Provide the [x, y] coordinate of the cell's center where the given text is located.  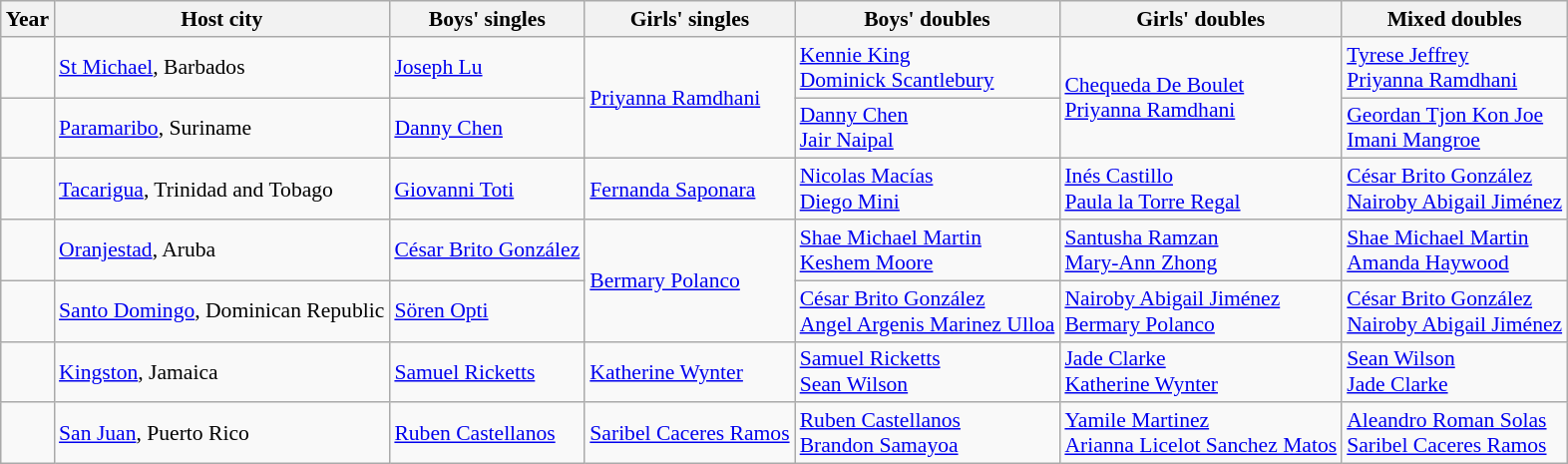
Inés Castillo Paula la Torre Regal [1201, 190]
Giovanni Toti [487, 190]
Geordan Tjon Kon Joe Imani Mangroe [1454, 128]
Ruben Castellanos [487, 433]
Sean Wilson Jade Clarke [1454, 371]
Samuel Ricketts Sean Wilson [928, 371]
Shae Michael Martin Keshem Moore [928, 249]
Jade Clarke Katherine Wynter [1201, 371]
Boys' doubles [928, 19]
Tacarigua, Trinidad and Tobago [221, 190]
Nicolas Macías Diego Mini [928, 190]
Host city [221, 19]
Mixed doubles [1454, 19]
Danny Chen Jair Naipal [928, 128]
Danny Chen [487, 128]
Boys' singles [487, 19]
Nairoby Abigail Jiménez Bermary Polanco [1201, 311]
Year [28, 19]
Saribel Caceres Ramos [689, 433]
Girls' singles [689, 19]
Samuel Ricketts [487, 371]
Santo Domingo, Dominican Republic [221, 311]
Fernanda Saponara [689, 190]
Katherine Wynter [689, 371]
Santusha Ramzan Mary-Ann Zhong [1201, 249]
St Michael, Barbados [221, 68]
Priyanna Ramdhani [689, 98]
César Brito González Angel Argenis Marinez Ulloa [928, 311]
César Brito González [487, 249]
Kingston, Jamaica [221, 371]
Shae Michael Martin Amanda Haywood [1454, 249]
Aleandro Roman Solas Saribel Caceres Ramos [1454, 433]
Ruben Castellanos Brandon Samayoa [928, 433]
Kennie King Dominick Scantlebury [928, 68]
Oranjestad, Aruba [221, 249]
Paramaribo, Suriname [221, 128]
Tyrese Jeffrey Priyanna Ramdhani [1454, 68]
Bermary Polanco [689, 280]
Joseph Lu [487, 68]
Chequeda De Boulet Priyanna Ramdhani [1201, 98]
San Juan, Puerto Rico [221, 433]
Yamile Martinez Arianna Licelot Sanchez Matos [1201, 433]
Girls' doubles [1201, 19]
Sören Opti [487, 311]
